Search for the cell housing the specified text and yield its (X, Y) center coordinate. 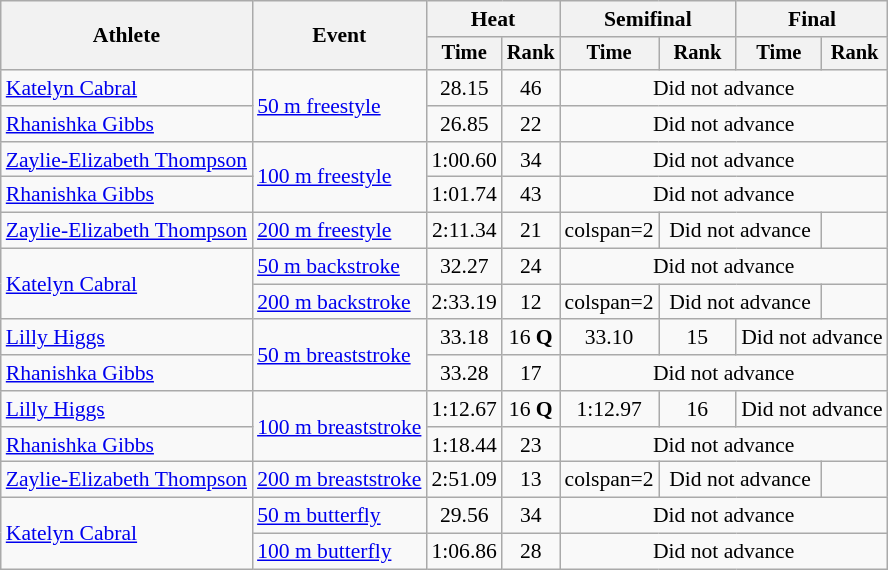
28.15 (464, 88)
13 (531, 480)
50 m freestyle (339, 106)
16 (698, 409)
2:11.34 (464, 231)
2:33.19 (464, 302)
32.27 (464, 267)
Athlete (126, 36)
Heat (492, 19)
1:18.44 (464, 445)
1:06.86 (464, 552)
50 m backstroke (339, 267)
33.28 (464, 373)
200 m freestyle (339, 231)
200 m breaststroke (339, 480)
26.85 (464, 124)
1:12.67 (464, 409)
22 (531, 124)
1:01.74 (464, 195)
46 (531, 88)
50 m breaststroke (339, 356)
17 (531, 373)
100 m freestyle (339, 178)
12 (531, 302)
33.18 (464, 338)
33.10 (610, 338)
24 (531, 267)
2:51.09 (464, 480)
21 (531, 231)
100 m breaststroke (339, 426)
1:00.60 (464, 160)
43 (531, 195)
50 m butterfly (339, 516)
15 (698, 338)
200 m backstroke (339, 302)
Event (339, 36)
29.56 (464, 516)
28 (531, 552)
Semifinal (648, 19)
1:12.97 (610, 409)
23 (531, 445)
100 m butterfly (339, 552)
Final (812, 19)
